Determine the (X, Y) coordinate at the center of the cell enclosing the given text.  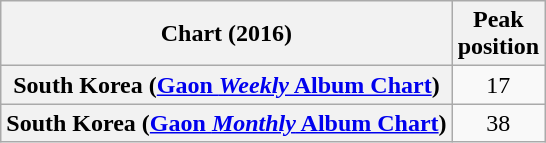
Peakposition (498, 34)
South Korea (Gaon Weekly Album Chart) (226, 85)
Chart (2016) (226, 34)
South Korea (Gaon Monthly Album Chart) (226, 123)
17 (498, 85)
38 (498, 123)
